Locate the cell with the specified text and output its (X, Y) center coordinate. 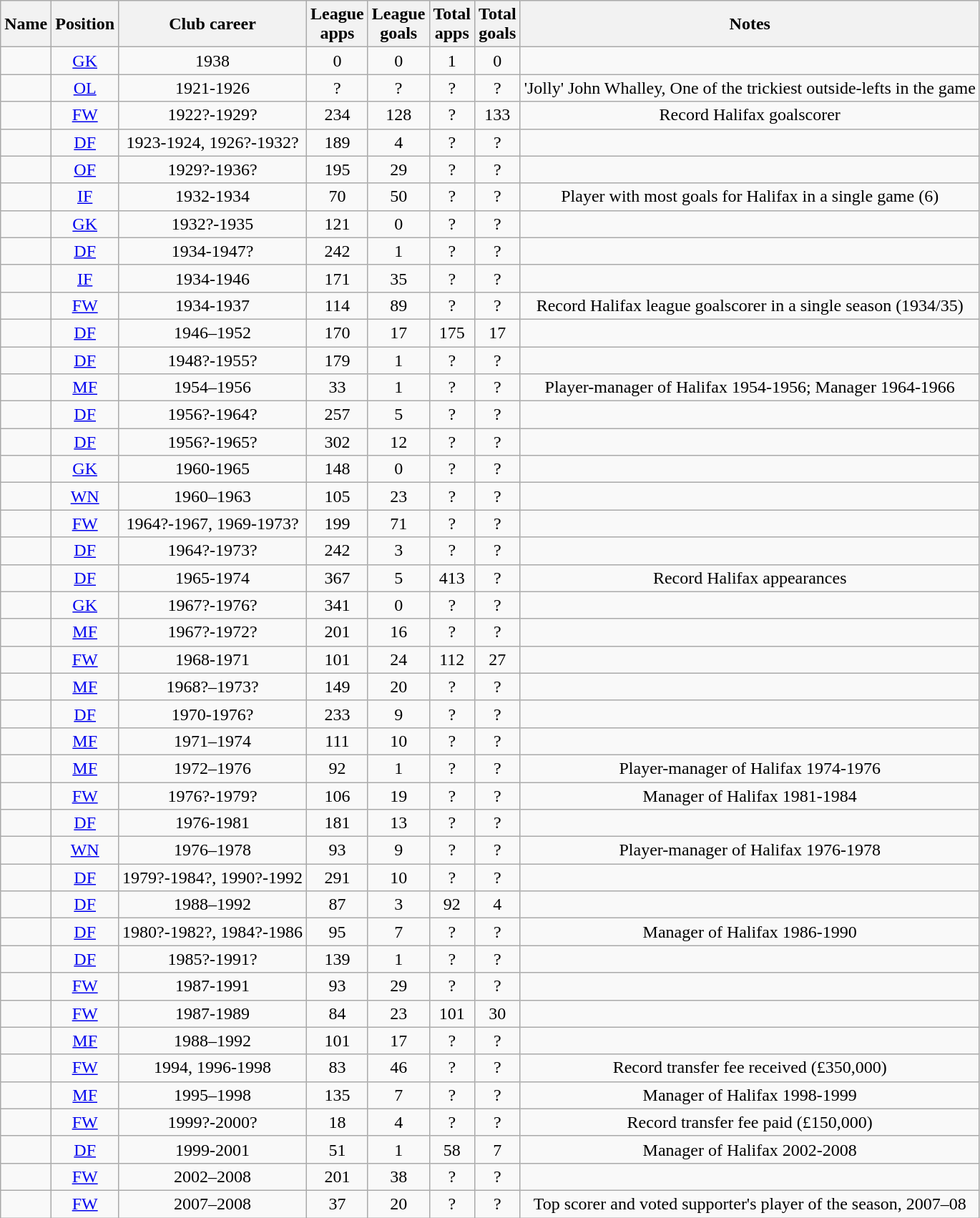
Totalgoals (498, 24)
139 (338, 959)
1999?-2000? (213, 1122)
18 (338, 1122)
1987-1991 (213, 986)
1970-1976? (213, 714)
89 (398, 305)
195 (338, 170)
367 (338, 578)
Record Halifax appearances (750, 578)
46 (398, 1068)
35 (398, 278)
1948?-1955? (213, 360)
OF (85, 170)
1929?-1936? (213, 170)
1980?-1982?, 1984?-1986 (213, 932)
1976?-1979? (213, 796)
2007–2008 (213, 1204)
1922?-1929? (213, 115)
27 (498, 659)
1960-1965 (213, 469)
1934-1937 (213, 305)
19 (398, 796)
114 (338, 305)
121 (338, 224)
189 (338, 142)
Position (85, 24)
OL (85, 88)
234 (338, 115)
1956?-1964? (213, 415)
1987-1989 (213, 1013)
Top scorer and voted supporter's player of the season, 2007–08 (750, 1204)
1985?-1991? (213, 959)
84 (338, 1013)
71 (398, 524)
1960–1963 (213, 496)
149 (338, 687)
Manager of Halifax 1986-1990 (750, 932)
58 (452, 1149)
1964?-1973? (213, 551)
1976-1981 (213, 823)
1923-1924, 1926?-1932? (213, 142)
1995–1998 (213, 1095)
105 (338, 496)
302 (338, 442)
Club career (213, 24)
1934-1947? (213, 251)
1932-1934 (213, 197)
148 (338, 469)
13 (398, 823)
1965-1974 (213, 578)
1979?-1984?, 1990?-1992 (213, 878)
179 (338, 360)
1938 (213, 61)
1946–1952 (213, 333)
37 (338, 1204)
1934-1946 (213, 278)
413 (452, 578)
1999-2001 (213, 1149)
Record transfer fee paid (£150,000) (750, 1122)
2002–2008 (213, 1177)
70 (338, 197)
Record transfer fee received (£350,000) (750, 1068)
Notes (750, 24)
12 (398, 442)
Player-manager of Halifax 1974-1976 (750, 768)
Player-manager of Halifax 1976-1978 (750, 850)
1971–1974 (213, 741)
111 (338, 741)
128 (398, 115)
1964?-1967, 1969-1973? (213, 524)
51 (338, 1149)
1956?-1965? (213, 442)
106 (338, 796)
1921-1926 (213, 88)
Manager of Halifax 2002-2008 (750, 1149)
171 (338, 278)
1954–1956 (213, 388)
'Jolly' John Whalley, One of the trickiest outside-lefts in the game (750, 88)
Player with most goals for Halifax in a single game (6) (750, 197)
199 (338, 524)
Name (26, 24)
170 (338, 333)
1976–1978 (213, 850)
1967?-1972? (213, 632)
95 (338, 932)
Manager of Halifax 1998-1999 (750, 1095)
133 (498, 115)
135 (338, 1095)
16 (398, 632)
38 (398, 1177)
Record Halifax goalscorer (750, 115)
257 (338, 415)
87 (338, 905)
1972–1976 (213, 768)
175 (452, 333)
24 (398, 659)
291 (338, 878)
1968?–1973? (213, 687)
Player-manager of Halifax 1954-1956; Manager 1964-1966 (750, 388)
Manager of Halifax 1981-1984 (750, 796)
1994, 1996-1998 (213, 1068)
33 (338, 388)
83 (338, 1068)
50 (398, 197)
1932?-1935 (213, 224)
30 (498, 1013)
112 (452, 659)
1968-1971 (213, 659)
1967?-1976? (213, 605)
Leagueapps (338, 24)
Totalapps (452, 24)
233 (338, 714)
Leaguegoals (398, 24)
341 (338, 605)
Record Halifax league goalscorer in a single season (1934/35) (750, 305)
181 (338, 823)
